Pinpoint the cell where the given text exists, returning its [x, y] midpoint coordinate. 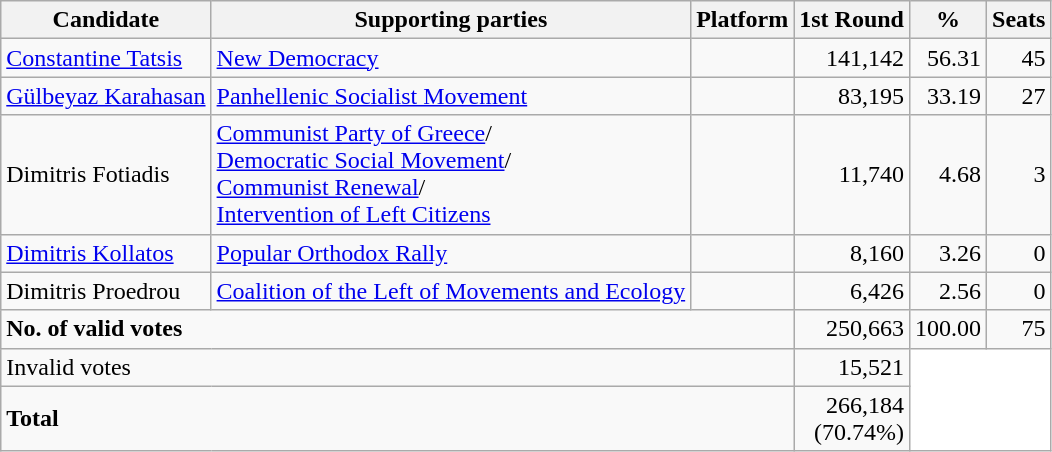
141,142 [852, 58]
100.00 [948, 329]
Constantine Tatsis [106, 58]
56.31 [948, 58]
New Democracy [451, 58]
Coalition of the Left of Movements and Ecology [451, 291]
Seats [1019, 20]
11,740 [852, 174]
266,184(70.74%) [852, 418]
83,195 [852, 96]
Invalid votes [398, 367]
4.68 [948, 174]
3.26 [948, 253]
45 [1019, 58]
27 [1019, 96]
3 [1019, 174]
Supporting parties [451, 20]
Dimitris Proedrou [106, 291]
Candidate [106, 20]
Platform [742, 20]
8,160 [852, 253]
33.19 [948, 96]
Dimitris Kollatos [106, 253]
% [948, 20]
1st Round [852, 20]
Communist Party of Greece/Democratic Social Movement/Communist Renewal/Intervention of Left Citizens [451, 174]
Gülbeyaz Karahasan [106, 96]
Popular Orthodox Rally [451, 253]
250,663 [852, 329]
15,521 [852, 367]
2.56 [948, 291]
75 [1019, 329]
No. of valid votes [398, 329]
Total [398, 418]
Panhellenic Socialist Movement [451, 96]
6,426 [852, 291]
Dimitris Fotiadis [106, 174]
